Return the (X, Y) coordinate for the center point of the cell that contains the specified text.  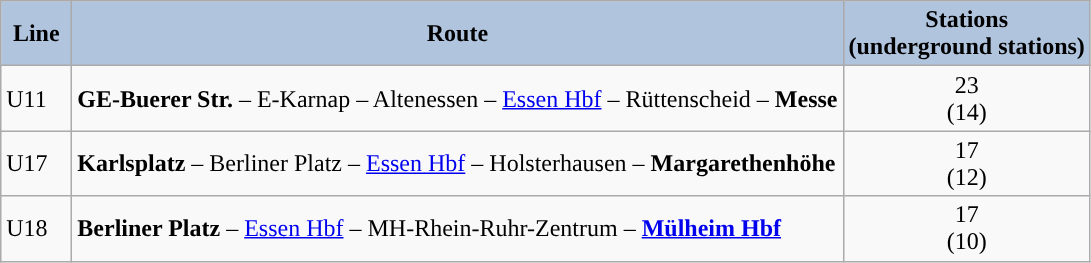
Line (36, 34)
17(12) (966, 164)
Stations(underground stations) (966, 34)
Route (458, 34)
U18 (36, 228)
U11 (36, 98)
U17 (36, 164)
Berliner Platz – Essen Hbf – MH-Rhein-Ruhr-Zentrum – Mülheim Hbf (458, 228)
23(14) (966, 98)
Karlsplatz – Berliner Platz – Essen Hbf – Holsterhausen – Margarethenhöhe (458, 164)
GE-Buerer Str. – E-Karnap – Altenessen – Essen Hbf – Rüttenscheid – Messe (458, 98)
17(10) (966, 228)
